Extract the (x, y) coordinate from the center of the cell holding the provided text.  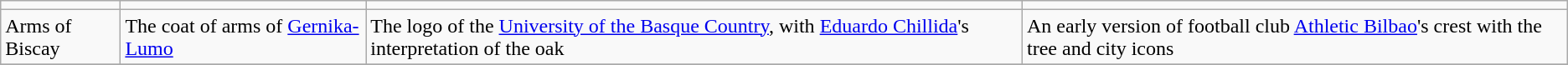
The coat of arms of Gernika-Lumo (243, 37)
Arms of Biscay (60, 37)
An early version of football club Athletic Bilbao's crest with the tree and city icons (1295, 37)
The logo of the University of the Basque Country, with Eduardo Chillida's interpretation of the oak (694, 37)
